Pinpoint the cell where the given text exists, returning its (X, Y) midpoint coordinate. 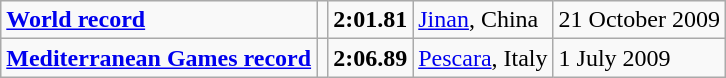
Mediterranean Games record (159, 58)
2:01.81 (370, 20)
21 October 2009 (639, 20)
Jinan, China (483, 20)
World record (159, 20)
1 July 2009 (639, 58)
2:06.89 (370, 58)
Pescara, Italy (483, 58)
